Determine the [x, y] coordinate at the center of the cell enclosing the given text.  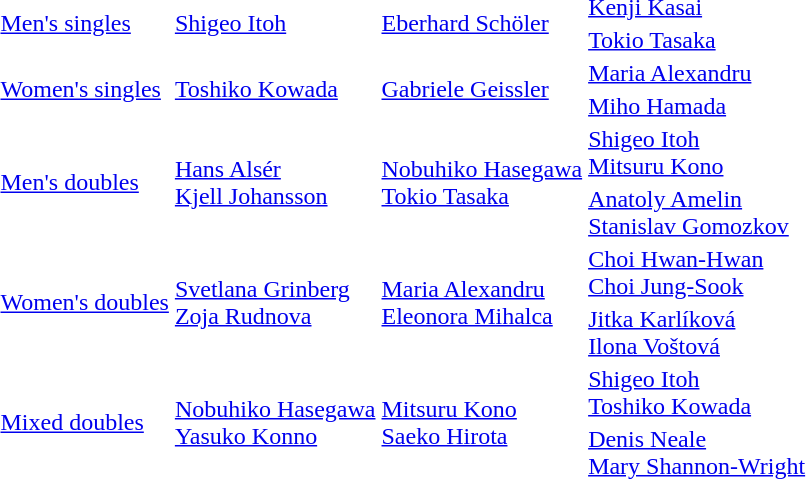
Maria Alexandru Eleonora Mihalca [482, 302]
Svetlana Grinberg Zoja Rudnova [275, 302]
Hans Alsér Kjell Johansson [275, 182]
Gabriele Geissler [482, 90]
Toshiko Kowada [275, 90]
Nobuhiko Hasegawa Tokio Tasaka [482, 182]
